Scan for the cell matching the given text and deliver its (x, y) coordinate at center. 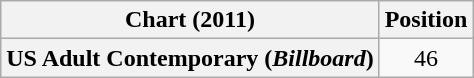
Position (426, 20)
Chart (2011) (190, 20)
US Adult Contemporary (Billboard) (190, 58)
46 (426, 58)
